Output the (X, Y) coordinate of the center of the cell containing the given text.  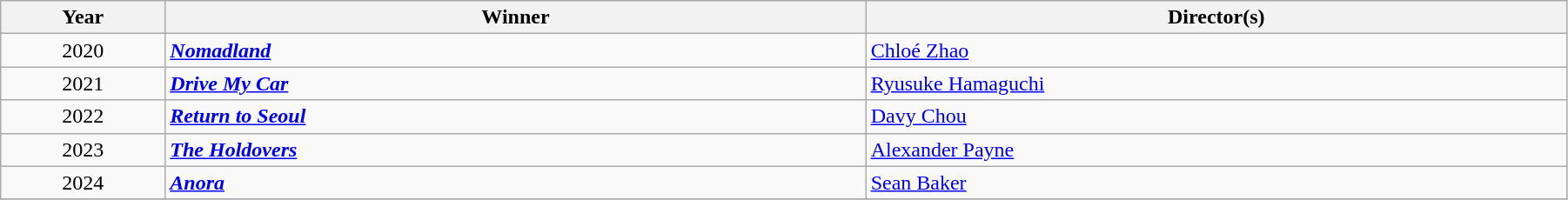
Anora (515, 183)
Alexander Payne (1216, 150)
2023 (84, 150)
Sean Baker (1216, 183)
Ryusuke Hamaguchi (1216, 83)
Nomadland (515, 50)
Davy Chou (1216, 117)
The Holdovers (515, 150)
Drive My Car (515, 83)
2022 (84, 117)
2024 (84, 183)
Year (84, 17)
2020 (84, 50)
Director(s) (1216, 17)
Return to Seoul (515, 117)
Chloé Zhao (1216, 50)
Winner (515, 17)
2021 (84, 83)
